Capture the cell that displays the provided text and extract its [X, Y] central coordinate. 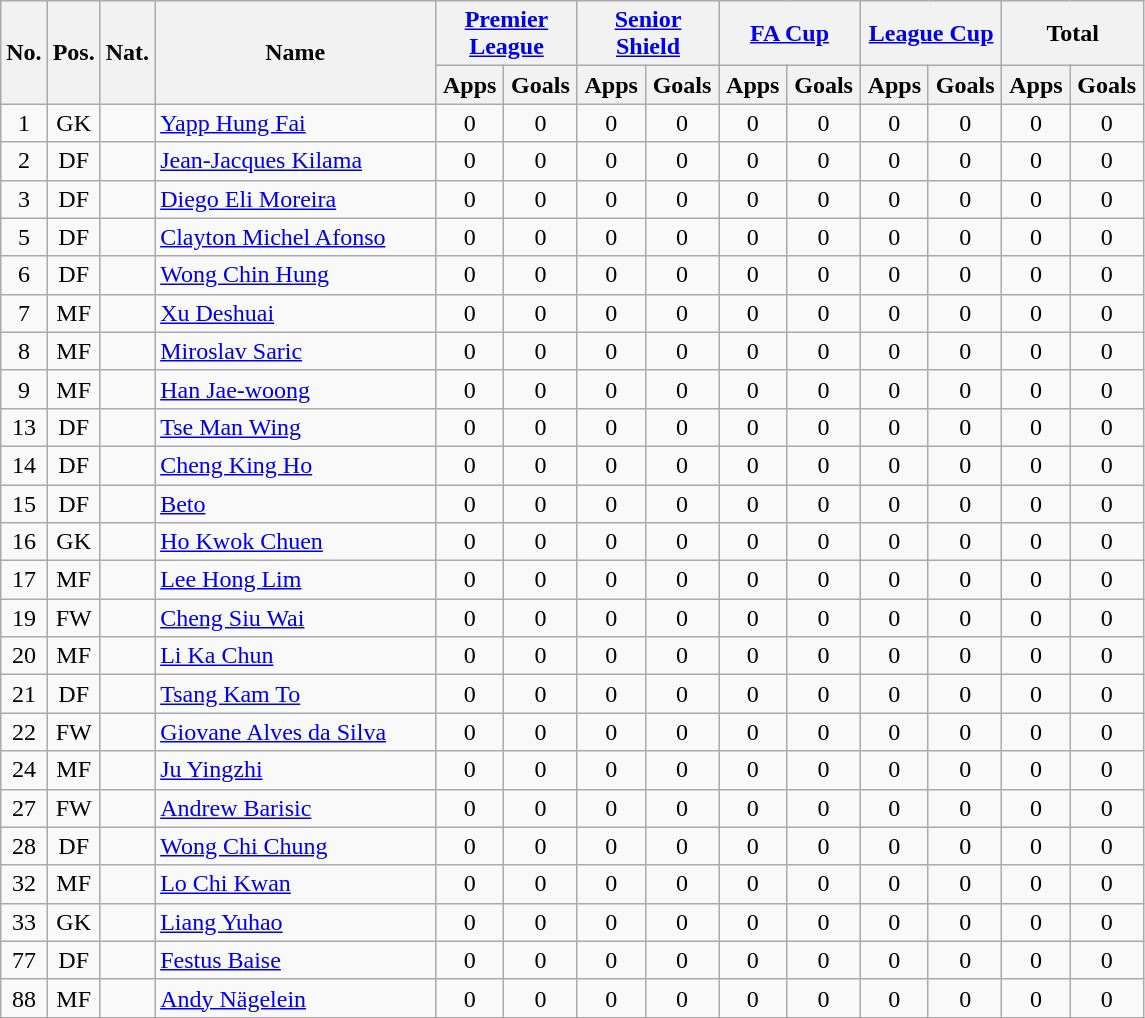
No. [24, 52]
33 [24, 922]
2 [24, 161]
Xu Deshuai [296, 313]
Jean-Jacques Kilama [296, 161]
13 [24, 427]
Beto [296, 503]
24 [24, 770]
Name [296, 52]
8 [24, 351]
19 [24, 618]
Han Jae-woong [296, 389]
Wong Chi Chung [296, 846]
5 [24, 237]
Diego Eli Moreira [296, 199]
20 [24, 656]
3 [24, 199]
22 [24, 732]
Miroslav Saric [296, 351]
Premier League [507, 34]
Andrew Barisic [296, 808]
Lee Hong Lim [296, 580]
Wong Chin Hung [296, 275]
28 [24, 846]
Tsang Kam To [296, 694]
9 [24, 389]
88 [24, 998]
Senior Shield [648, 34]
17 [24, 580]
Cheng King Ho [296, 465]
Lo Chi Kwan [296, 884]
14 [24, 465]
Li Ka Chun [296, 656]
16 [24, 542]
Cheng Siu Wai [296, 618]
77 [24, 960]
Giovane Alves da Silva [296, 732]
Pos. [74, 52]
32 [24, 884]
Yapp Hung Fai [296, 123]
Andy Nägelein [296, 998]
FA Cup [790, 34]
League Cup [931, 34]
Nat. [127, 52]
21 [24, 694]
Ju Yingzhi [296, 770]
Ho Kwok Chuen [296, 542]
15 [24, 503]
6 [24, 275]
Total [1073, 34]
Clayton Michel Afonso [296, 237]
7 [24, 313]
1 [24, 123]
27 [24, 808]
Festus Baise [296, 960]
Tse Man Wing [296, 427]
Liang Yuhao [296, 922]
